Provide the [x, y] coordinate of the cell's center where the given text is located.  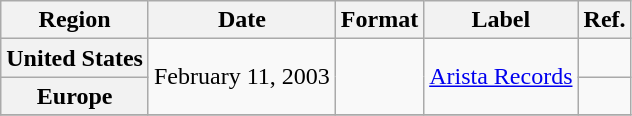
Region [75, 20]
Date [242, 20]
Arista Records [501, 77]
Europe [75, 96]
Format [379, 20]
Ref. [604, 20]
Label [501, 20]
United States [75, 58]
February 11, 2003 [242, 77]
